Provide the [x, y] coordinate of the cell's center where the given text is located.  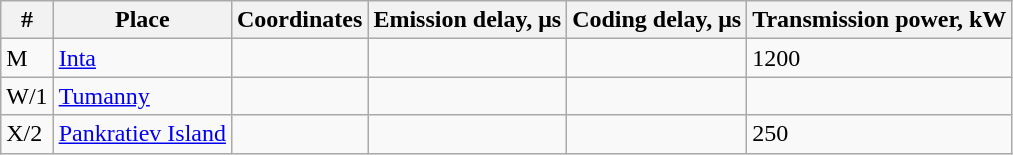
1200 [880, 58]
Transmission power, kW [880, 20]
M [27, 58]
Inta [142, 58]
X/2 [27, 134]
Coding delay, μs [657, 20]
250 [880, 134]
Coordinates [299, 20]
Emission delay, μs [468, 20]
Place [142, 20]
# [27, 20]
W/1 [27, 96]
Pankratiev Island [142, 134]
Tumanny [142, 96]
